Provide the [X, Y] coordinate of the cell's center where the given text is located.  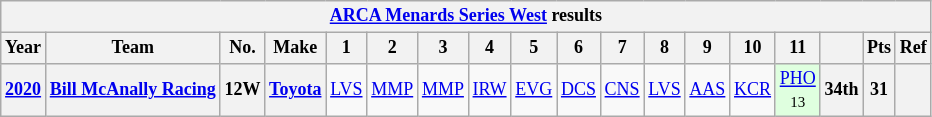
2020 [24, 90]
Team [132, 48]
3 [444, 48]
No. [242, 48]
EVG [534, 90]
DCS [579, 90]
5 [534, 48]
7 [622, 48]
10 [753, 48]
KCR [753, 90]
AAS [708, 90]
34th [842, 90]
CNS [622, 90]
31 [880, 90]
Ref [913, 48]
Bill McAnally Racing [132, 90]
2 [392, 48]
4 [490, 48]
9 [708, 48]
Pts [880, 48]
12W [242, 90]
Toyota [296, 90]
6 [579, 48]
1 [346, 48]
ARCA Menards Series West results [466, 16]
Year [24, 48]
IRW [490, 90]
8 [664, 48]
Make [296, 48]
PHO13 [798, 90]
11 [798, 48]
